From the cell containing the given text, extract its center point as [x, y] coordinate. 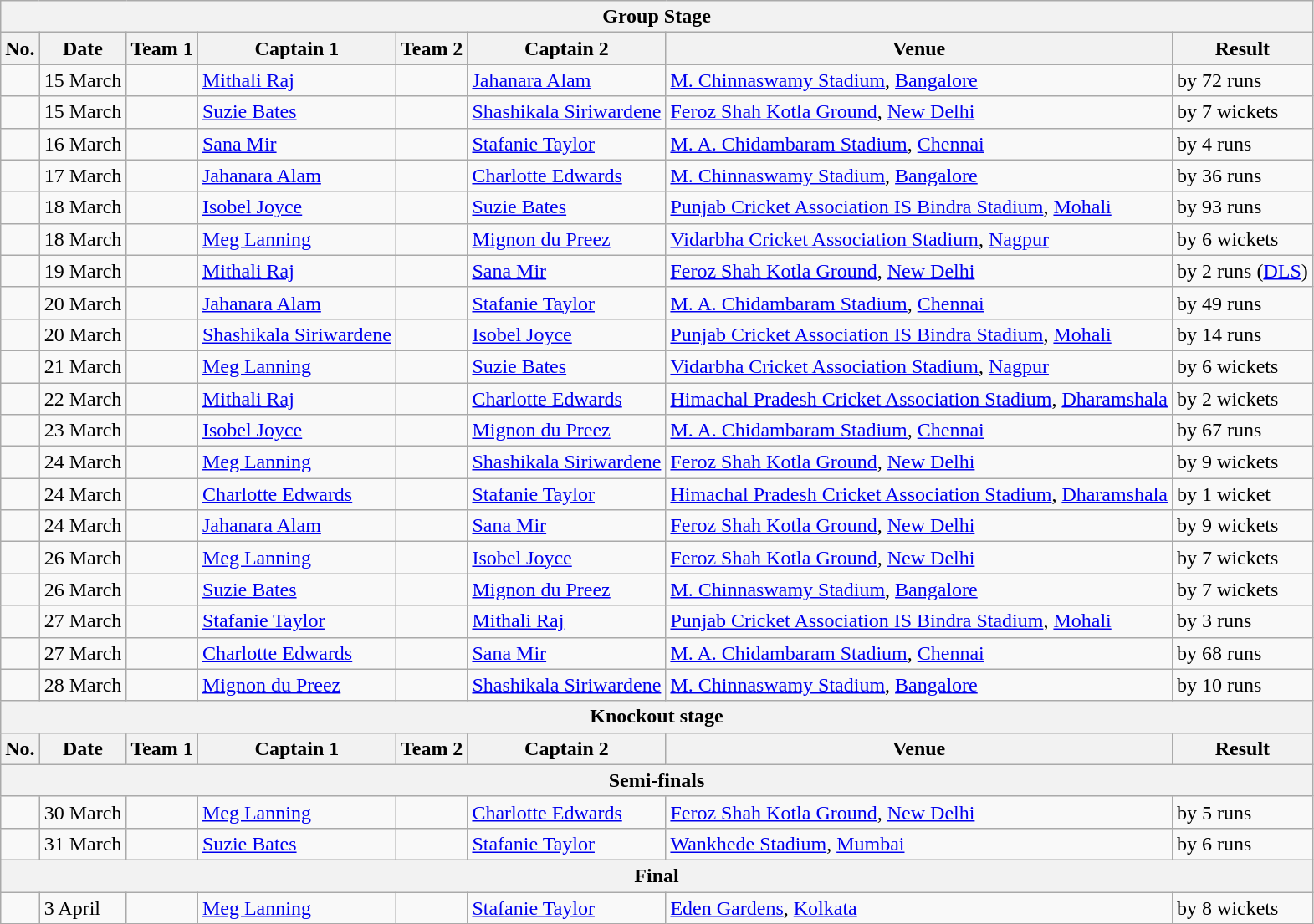
31 March [83, 844]
16 March [83, 144]
Knockout stage [657, 717]
by 93 runs [1243, 207]
by 72 runs [1243, 80]
by 10 runs [1243, 685]
Eden Gardens, Kolkata [919, 907]
by 14 runs [1243, 334]
Final [657, 876]
28 March [83, 685]
3 April [83, 907]
by 68 runs [1243, 653]
22 March [83, 399]
by 67 runs [1243, 431]
by 3 runs [1243, 621]
by 49 runs [1243, 303]
by 4 runs [1243, 144]
by 2 runs (DLS) [1243, 271]
by 5 runs [1243, 812]
by 1 wicket [1243, 494]
Wankhede Stadium, Mumbai [919, 844]
Group Stage [657, 17]
by 8 wickets [1243, 907]
by 2 wickets [1243, 399]
by 6 runs [1243, 844]
19 March [83, 271]
Semi-finals [657, 780]
30 March [83, 812]
by 36 runs [1243, 176]
21 March [83, 366]
23 March [83, 431]
17 March [83, 176]
